Return the (X, Y) coordinate for the center point of the cell that contains the specified text.  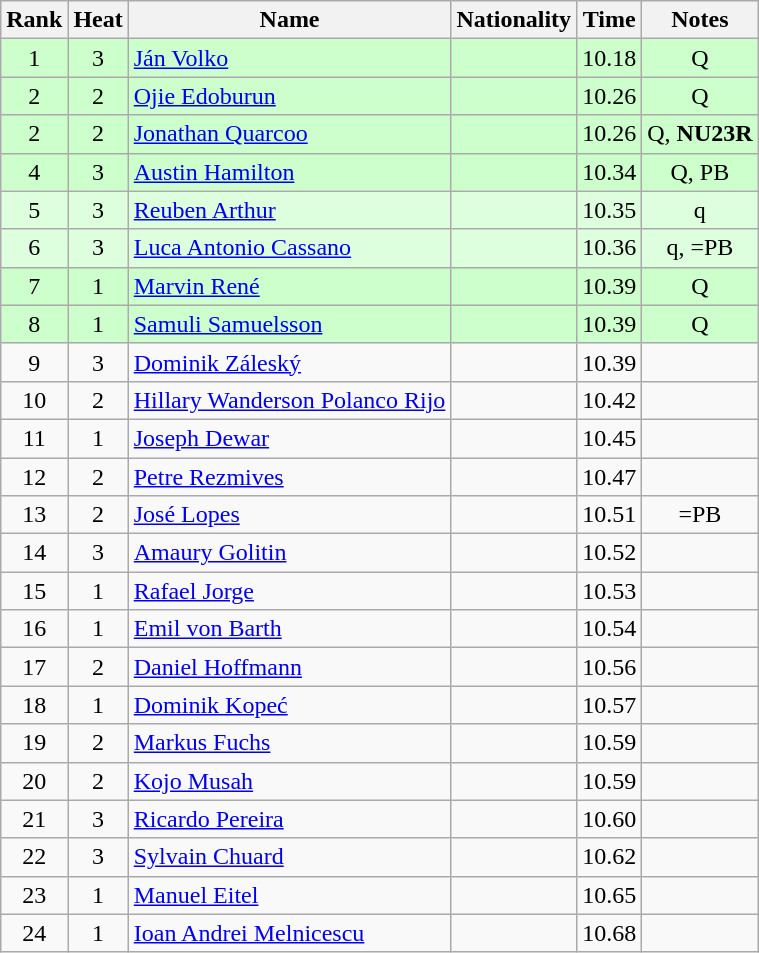
22 (34, 857)
4 (34, 172)
Amaury Golitin (290, 553)
17 (34, 667)
10.45 (610, 438)
21 (34, 819)
Austin Hamilton (290, 172)
Samuli Samuelsson (290, 324)
12 (34, 477)
Dominik Záleský (290, 362)
Nationality (514, 20)
Ján Volko (290, 58)
Joseph Dewar (290, 438)
Rank (34, 20)
Name (290, 20)
24 (34, 933)
Q, NU23R (700, 134)
14 (34, 553)
11 (34, 438)
15 (34, 591)
6 (34, 248)
7 (34, 286)
Marvin René (290, 286)
10.47 (610, 477)
10.65 (610, 895)
Reuben Arthur (290, 210)
10.35 (610, 210)
16 (34, 629)
Sylvain Chuard (290, 857)
Petre Rezmives (290, 477)
José Lopes (290, 515)
18 (34, 705)
10.56 (610, 667)
10.18 (610, 58)
10.51 (610, 515)
10.53 (610, 591)
10.42 (610, 400)
Manuel Eitel (290, 895)
Luca Antonio Cassano (290, 248)
Ioan Andrei Melnicescu (290, 933)
23 (34, 895)
8 (34, 324)
10.36 (610, 248)
Rafael Jorge (290, 591)
13 (34, 515)
Heat (98, 20)
10.54 (610, 629)
Kojo Musah (290, 781)
q, =PB (700, 248)
Markus Fuchs (290, 743)
Dominik Kopeć (290, 705)
Ojie Edoburun (290, 96)
Hillary Wanderson Polanco Rijo (290, 400)
Time (610, 20)
q (700, 210)
10.34 (610, 172)
19 (34, 743)
10.52 (610, 553)
20 (34, 781)
Emil von Barth (290, 629)
10.60 (610, 819)
Jonathan Quarcoo (290, 134)
=PB (700, 515)
Q, PB (700, 172)
Ricardo Pereira (290, 819)
9 (34, 362)
10.57 (610, 705)
5 (34, 210)
10.68 (610, 933)
Daniel Hoffmann (290, 667)
Notes (700, 20)
10.62 (610, 857)
10 (34, 400)
